Scan for the cell matching the given text and deliver its (x, y) coordinate at center. 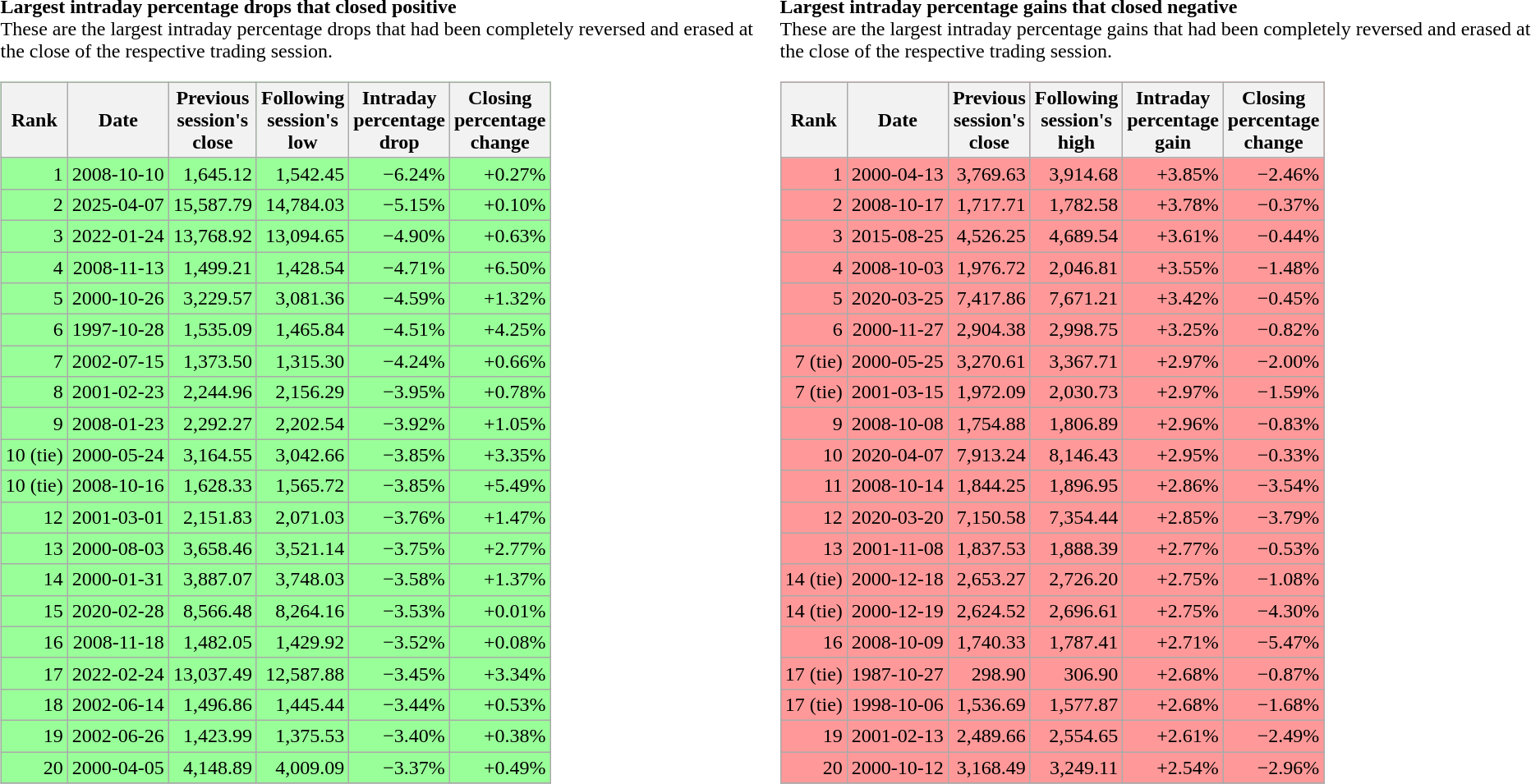
2001-02-23 (118, 392)
+0.66% (499, 361)
−3.79% (1273, 517)
−0.45% (1273, 299)
−0.87% (1273, 673)
1,445.44 (302, 704)
1,740.33 (989, 642)
3,270.61 (989, 361)
+0.10% (499, 204)
4,148.89 (212, 768)
3,249.11 (1076, 768)
2008-01-23 (118, 424)
17 (34, 673)
+5.49% (499, 486)
−0.33% (1273, 455)
2015-08-25 (897, 236)
8 (34, 392)
3,164.55 (212, 455)
1997-10-28 (118, 330)
+0.38% (499, 736)
1,888.39 (1076, 548)
1,535.09 (212, 330)
3,081.36 (302, 299)
−1.08% (1273, 580)
1,428.54 (302, 267)
−3.52% (399, 642)
1998-10-06 (897, 704)
−1.59% (1273, 392)
+3.55% (1173, 267)
7,150.58 (989, 517)
2,030.73 (1076, 392)
11 (813, 486)
−5.47% (1273, 642)
−3.92% (399, 424)
2008-10-14 (897, 486)
−3.40% (399, 736)
2002-06-14 (118, 704)
1,837.53 (989, 548)
1,496.86 (212, 704)
−3.37% (399, 768)
15 (34, 611)
2,489.66 (989, 736)
−0.44% (1273, 236)
−6.24% (399, 173)
1,806.89 (1076, 424)
4,689.54 (1076, 236)
8,566.48 (212, 611)
1,782.58 (1076, 204)
2000-12-18 (897, 580)
−0.82% (1273, 330)
Intradaypercentagedrop (399, 120)
−1.68% (1273, 704)
−4.59% (399, 299)
+3.35% (499, 455)
+2.71% (1173, 642)
+2.86% (1173, 486)
2025-04-07 (118, 204)
1,482.05 (212, 642)
2,156.29 (302, 392)
+0.27% (499, 173)
3,914.68 (1076, 173)
8,264.16 (302, 611)
2,554.65 (1076, 736)
2,244.96 (212, 392)
2022-01-24 (118, 236)
Followingsession'slow (302, 120)
+0.08% (499, 642)
1,844.25 (989, 486)
2008-10-17 (897, 204)
3,658.46 (212, 548)
4,526.25 (989, 236)
1,429.92 (302, 642)
1,754.88 (989, 424)
1,315.30 (302, 361)
1,645.12 (212, 173)
−2.46% (1273, 173)
−4.71% (399, 267)
1,536.69 (989, 704)
306.90 (1076, 673)
−5.15% (399, 204)
18 (34, 704)
+1.32% (499, 299)
7,354.44 (1076, 517)
+1.47% (499, 517)
14 (34, 580)
+2.61% (1173, 736)
2,998.75 (1076, 330)
−3.54% (1273, 486)
−4.90% (399, 236)
1,972.09 (989, 392)
+3.61% (1173, 236)
1,373.50 (212, 361)
7,417.86 (989, 299)
2,904.38 (989, 330)
2000-05-24 (118, 455)
1,423.99 (212, 736)
+2.96% (1173, 424)
3,229.57 (212, 299)
2,292.27 (212, 424)
2002-06-26 (118, 736)
1,542.45 (302, 173)
2,696.61 (1076, 611)
+1.37% (499, 580)
14,784.03 (302, 204)
1,465.84 (302, 330)
+3.42% (1173, 299)
2008-11-18 (118, 642)
2000-11-27 (897, 330)
12,587.88 (302, 673)
−3.45% (399, 673)
+2.54% (1173, 768)
2008-10-10 (118, 173)
−3.58% (399, 580)
−4.30% (1273, 611)
2,624.52 (989, 611)
2020-03-25 (897, 299)
2008-10-08 (897, 424)
+0.49% (499, 768)
2,653.27 (989, 580)
−4.24% (399, 361)
3,887.07 (212, 580)
13,094.65 (302, 236)
2000-12-19 (897, 611)
2001-11-08 (897, 548)
2022-02-24 (118, 673)
3,748.03 (302, 580)
1,499.21 (212, 267)
10 (813, 455)
2020-03-20 (897, 517)
3,521.14 (302, 548)
2,071.03 (302, 517)
2008-10-09 (897, 642)
15,587.79 (212, 204)
+0.01% (499, 611)
2000-04-05 (118, 768)
−2.96% (1273, 768)
−4.51% (399, 330)
2020-04-07 (897, 455)
2000-10-26 (118, 299)
298.90 (989, 673)
−2.00% (1273, 361)
2008-10-03 (897, 267)
+3.85% (1173, 173)
+3.78% (1173, 204)
3,367.71 (1076, 361)
1,717.71 (989, 204)
−0.83% (1273, 424)
+2.85% (1173, 517)
3,042.66 (302, 455)
1,976.72 (989, 267)
−3.76% (399, 517)
3,168.49 (989, 768)
2008-10-16 (118, 486)
2000-08-03 (118, 548)
2000-10-12 (897, 768)
+4.25% (499, 330)
2008-11-13 (118, 267)
2,151.83 (212, 517)
−0.53% (1273, 548)
2,726.20 (1076, 580)
+0.63% (499, 236)
2002-07-15 (118, 361)
2,046.81 (1076, 267)
1,628.33 (212, 486)
+0.78% (499, 392)
+1.05% (499, 424)
Intradaypercentagegain (1173, 120)
2000-04-13 (897, 173)
−1.48% (1273, 267)
13,768.92 (212, 236)
2020-02-28 (118, 611)
3,769.63 (989, 173)
+0.53% (499, 704)
7 (34, 361)
+2.95% (1173, 455)
7,671.21 (1076, 299)
−3.53% (399, 611)
Followingsession'shigh (1076, 120)
+3.25% (1173, 330)
1,787.41 (1076, 642)
2,202.54 (302, 424)
1,577.87 (1076, 704)
+6.50% (499, 267)
2000-05-25 (897, 361)
−2.49% (1273, 736)
2000-01-31 (118, 580)
2001-03-15 (897, 392)
1,896.95 (1076, 486)
4,009.09 (302, 768)
13,037.49 (212, 673)
+3.34% (499, 673)
1,565.72 (302, 486)
1,375.53 (302, 736)
8,146.43 (1076, 455)
−0.37% (1273, 204)
−3.75% (399, 548)
2001-03-01 (118, 517)
−3.44% (399, 704)
7,913.24 (989, 455)
2001-02-13 (897, 736)
−3.95% (399, 392)
1987-10-27 (897, 673)
